Identify which cell holds the provided text, then report its [X, Y] central coordinate. 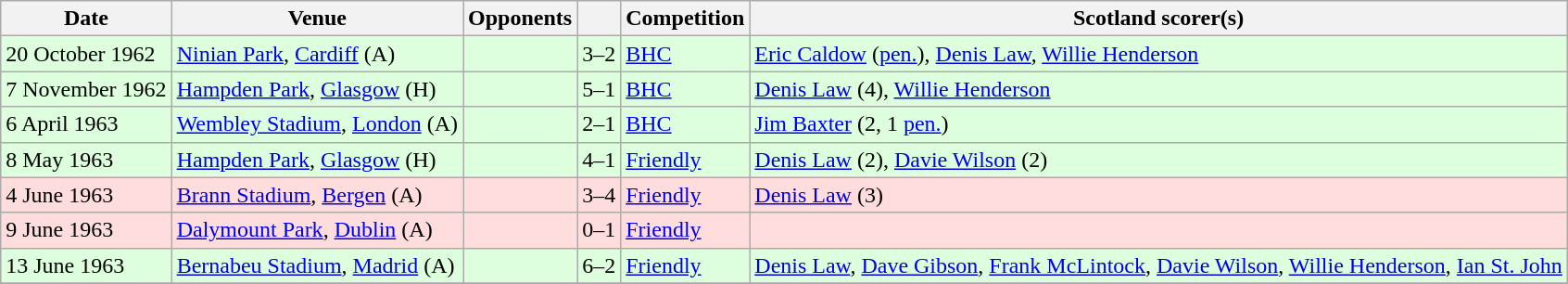
3–2 [599, 54]
Competition [686, 19]
Ninian Park, Cardiff (A) [317, 54]
Bernabeu Stadium, Madrid (A) [317, 265]
Denis Law (2), Davie Wilson (2) [1158, 160]
8 May 1963 [86, 160]
2–1 [599, 124]
Opponents [521, 19]
Denis Law (4), Willie Henderson [1158, 89]
7 November 1962 [86, 89]
Wembley Stadium, London (A) [317, 124]
Venue [317, 19]
Eric Caldow (pen.), Denis Law, Willie Henderson [1158, 54]
5–1 [599, 89]
0–1 [599, 230]
Brann Stadium, Bergen (A) [317, 195]
6–2 [599, 265]
4–1 [599, 160]
13 June 1963 [86, 265]
3–4 [599, 195]
Jim Baxter (2, 1 pen.) [1158, 124]
Date [86, 19]
6 April 1963 [86, 124]
Denis Law (3) [1158, 195]
Scotland scorer(s) [1158, 19]
20 October 1962 [86, 54]
9 June 1963 [86, 230]
Denis Law, Dave Gibson, Frank McLintock, Davie Wilson, Willie Henderson, Ian St. John [1158, 265]
4 June 1963 [86, 195]
Dalymount Park, Dublin (A) [317, 230]
